Determine the [x, y] coordinate at the center of the cell enclosing the given text.  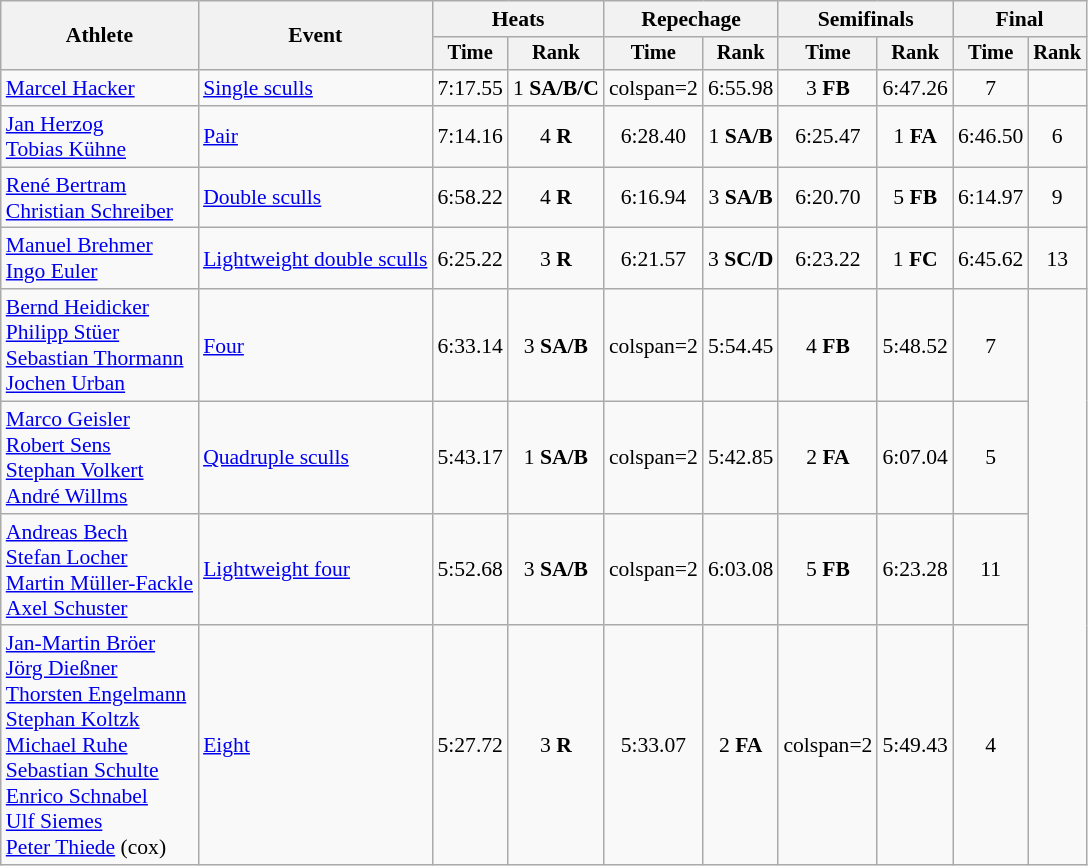
6:25.47 [828, 136]
6:33.14 [470, 345]
11 [990, 570]
4 [990, 746]
Andreas BechStefan LocherMartin Müller-FackleAxel Schuster [100, 570]
Heats [518, 19]
5:33.07 [654, 746]
Marco GeislerRobert SensStephan VolkertAndré Willms [100, 458]
6:55.98 [741, 88]
6:03.08 [741, 570]
6:45.62 [990, 258]
5:49.43 [914, 746]
9 [1057, 198]
6:46.50 [990, 136]
Quadruple sculls [315, 458]
Eight [315, 746]
6:20.70 [828, 198]
Athlete [100, 36]
5:54.45 [741, 345]
Double sculls [315, 198]
3 FB [828, 88]
1 FC [914, 258]
Pair [315, 136]
13 [1057, 258]
1 SA/B/C [556, 88]
René BertramChristian Schreiber [100, 198]
6:21.57 [654, 258]
Four [315, 345]
Manuel BrehmerIngo Euler [100, 258]
6:28.40 [654, 136]
6:23.28 [914, 570]
7:14.16 [470, 136]
6:23.22 [828, 258]
6:58.22 [470, 198]
Final [1020, 19]
7:17.55 [470, 88]
5:27.72 [470, 746]
Bernd HeidickerPhilipp StüerSebastian ThormannJochen Urban [100, 345]
5:42.85 [741, 458]
Jan-Martin BröerJörg DießnerThorsten EngelmannStephan KoltzkMichael RuheSebastian SchulteEnrico SchnabelUlf SiemesPeter Thiede (cox) [100, 746]
6:25.22 [470, 258]
Jan HerzogTobias Kühne [100, 136]
5:48.52 [914, 345]
5:52.68 [470, 570]
Marcel Hacker [100, 88]
Event [315, 36]
6:47.26 [914, 88]
6 [1057, 136]
Semifinals [866, 19]
4 FB [828, 345]
Lightweight four [315, 570]
Repechage [692, 19]
3 SC/D [741, 258]
6:16.94 [654, 198]
Lightweight double sculls [315, 258]
5:43.17 [470, 458]
1 FA [914, 136]
Single sculls [315, 88]
5 [990, 458]
6:14.97 [990, 198]
6:07.04 [914, 458]
